Scan for the cell matching the given text and deliver its [X, Y] coordinate at center. 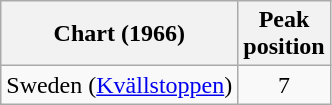
Chart (1966) [120, 34]
Peakposition [284, 34]
Sweden (Kvällstoppen) [120, 85]
7 [284, 85]
